Pinpoint the cell where the given text exists, returning its (X, Y) midpoint coordinate. 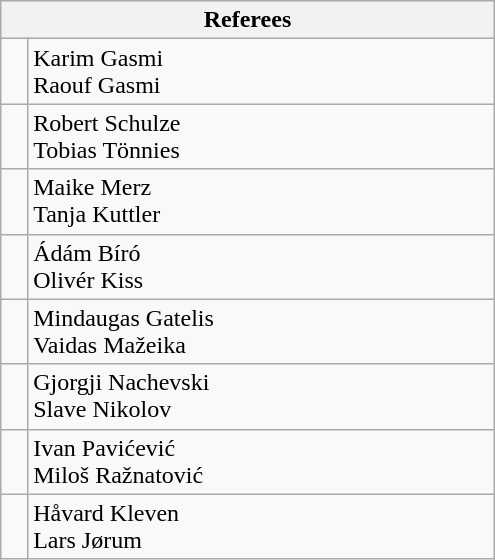
Ádám BíróOlivér Kiss (262, 266)
Mindaugas GatelisVaidas Mažeika (262, 332)
Robert SchulzeTobias Tönnies (262, 136)
Maike MerzTanja Kuttler (262, 202)
Gjorgji NachevskiSlave Nikolov (262, 396)
Referees (248, 20)
Karim GasmiRaouf Gasmi (262, 72)
Håvard KlevenLars Jørum (262, 526)
Ivan PavićevićMiloš Ražnatović (262, 462)
